Provide the [X, Y] coordinate of the cell's center where the given text is located.  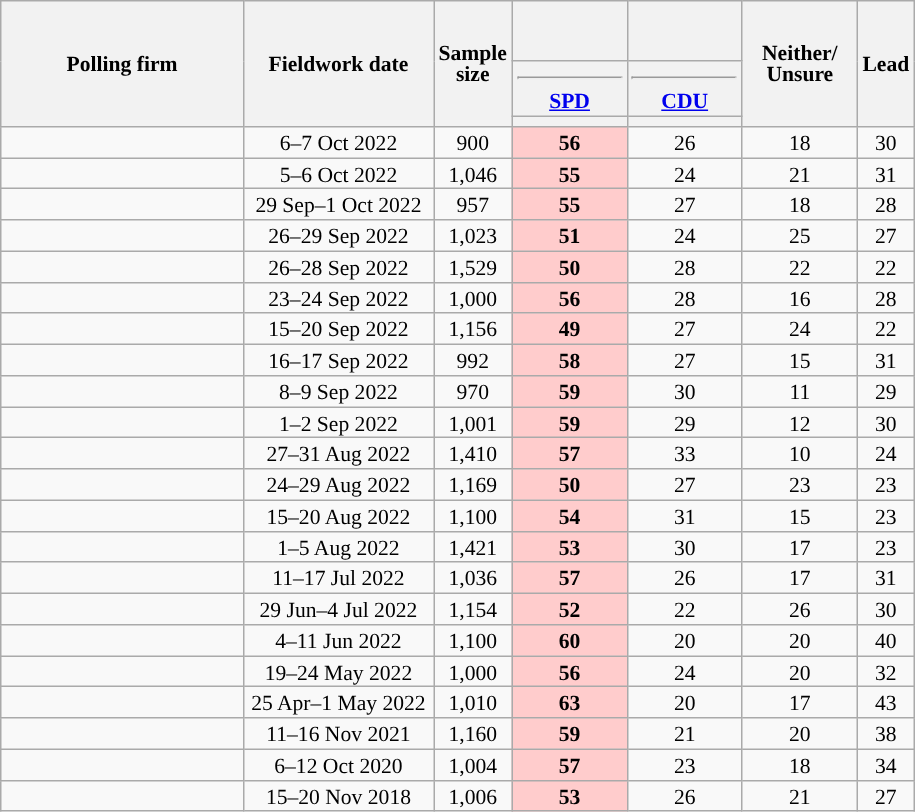
1,154 [473, 610]
54 [570, 516]
1,046 [473, 174]
32 [886, 672]
40 [886, 640]
4–11 Jun 2022 [338, 640]
992 [473, 360]
34 [886, 764]
11 [800, 392]
15–20 Nov 2018 [338, 796]
900 [473, 142]
957 [473, 204]
11–17 Jul 2022 [338, 578]
8–9 Sep 2022 [338, 392]
970 [473, 392]
1,001 [473, 422]
1,421 [473, 548]
19–24 May 2022 [338, 672]
11–16 Nov 2021 [338, 734]
43 [886, 702]
6–7 Oct 2022 [338, 142]
51 [570, 236]
SPD [570, 89]
5–6 Oct 2022 [338, 174]
25 Apr–1 May 2022 [338, 702]
1,169 [473, 484]
25 [800, 236]
29 Jun–4 Jul 2022 [338, 610]
15–20 Aug 2022 [338, 516]
1,410 [473, 454]
1,023 [473, 236]
1,036 [473, 578]
Polling firm [122, 64]
63 [570, 702]
CDU [684, 89]
Samplesize [473, 64]
1,006 [473, 796]
12 [800, 422]
52 [570, 610]
1,004 [473, 764]
27–31 Aug 2022 [338, 454]
6–12 Oct 2020 [338, 764]
Lead [886, 64]
1,010 [473, 702]
16–17 Sep 2022 [338, 360]
29 Sep–1 Oct 2022 [338, 204]
24–29 Aug 2022 [338, 484]
38 [886, 734]
1,160 [473, 734]
33 [684, 454]
Fieldwork date [338, 64]
49 [570, 330]
26–28 Sep 2022 [338, 266]
58 [570, 360]
23–24 Sep 2022 [338, 298]
26–29 Sep 2022 [338, 236]
1–5 Aug 2022 [338, 548]
15–20 Sep 2022 [338, 330]
1,156 [473, 330]
1,529 [473, 266]
10 [800, 454]
1–2 Sep 2022 [338, 422]
Neither/Unsure [800, 64]
60 [570, 640]
16 [800, 298]
